Determine the [x, y] coordinate at the center of the cell enclosing the given text.  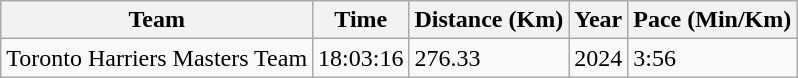
Pace (Min/Km) [712, 20]
2024 [598, 58]
3:56 [712, 58]
Year [598, 20]
Distance (Km) [489, 20]
Toronto Harriers Masters Team [157, 58]
Team [157, 20]
18:03:16 [361, 58]
Time [361, 20]
276.33 [489, 58]
